Locate the cell with the specified text and output its [x, y] center coordinate. 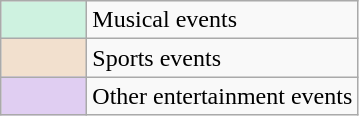
Other entertainment events [222, 96]
Sports events [222, 58]
Musical events [222, 20]
